Find where the given text appears and provide that cell's center as (x, y) coordinate. 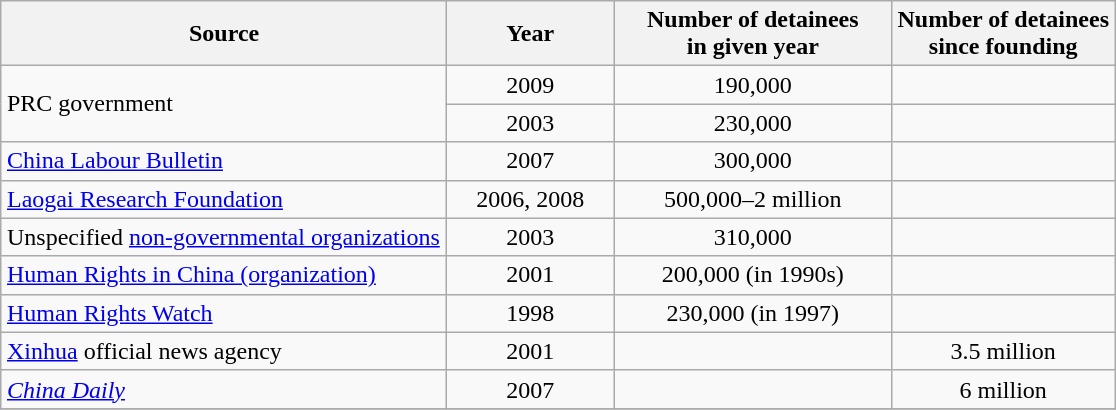
Number of detaineessince founding (1004, 34)
230,000 (in 1997) (753, 313)
China Daily (224, 389)
300,000 (753, 161)
Year (530, 34)
Number of detaineesin given year (753, 34)
Human Rights in China (organization) (224, 275)
2009 (530, 85)
6 million (1004, 389)
1998 (530, 313)
310,000 (753, 237)
2006, 2008 (530, 199)
Unspecified non-governmental organizations (224, 237)
Xinhua official news agency (224, 351)
China Labour Bulletin (224, 161)
PRC government (224, 104)
3.5 million (1004, 351)
500,000–2 million (753, 199)
Source (224, 34)
230,000 (753, 123)
190,000 (753, 85)
200,000 (in 1990s) (753, 275)
Human Rights Watch (224, 313)
Laogai Research Foundation (224, 199)
